Find where the given text appears and provide that cell's center as [X, Y] coordinate. 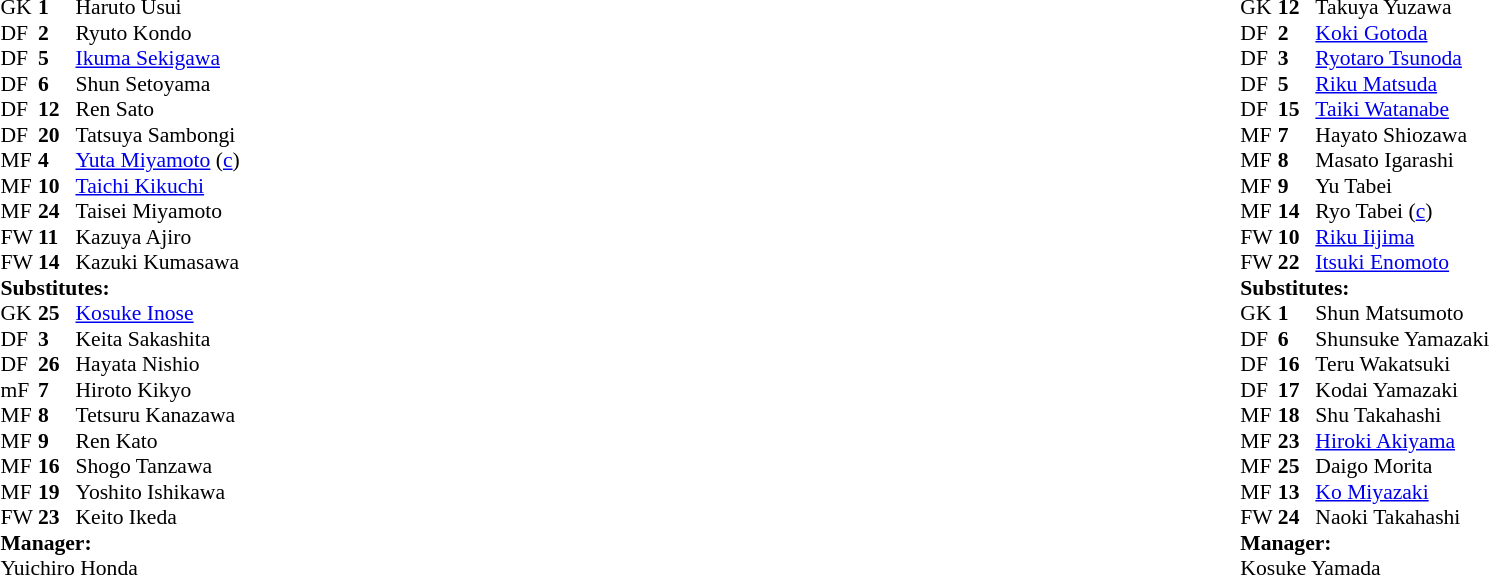
mF [19, 390]
Ikuma Sekigawa [158, 59]
Keito Ikeda [158, 517]
Yuta Miyamoto (c) [158, 161]
Ryotaro Tsunoda [1402, 59]
Riku Matsuda [1402, 84]
Masato Igarashi [1402, 161]
Yu Tabei [1402, 186]
Taiki Watanabe [1402, 109]
Hiroki Akiyama [1402, 441]
Yoshito Ishikawa [158, 492]
Keita Sakashita [158, 339]
Shun Setoyama [158, 84]
26 [57, 365]
Taichi Kikuchi [158, 186]
Hayata Nishio [158, 365]
18 [1297, 415]
11 [57, 237]
20 [57, 135]
Hiroto Kikyo [158, 390]
Kodai Yamazaki [1402, 390]
Shunsuke Yamazaki [1402, 339]
Ko Miyazaki [1402, 492]
Kazuki Kumasawa [158, 263]
Kazuya Ajiro [158, 237]
Kosuke Inose [158, 313]
4 [57, 161]
Ren Sato [158, 109]
Riku Iijima [1402, 237]
Itsuki Enomoto [1402, 263]
Ryo Tabei (c) [1402, 211]
Naoki Takahashi [1402, 517]
15 [1297, 109]
13 [1297, 492]
Taisei Miyamoto [158, 211]
Teru Wakatsuki [1402, 365]
Shu Takahashi [1402, 415]
17 [1297, 390]
Hayato Shiozawa [1402, 135]
Tatsuya Sambongi [158, 135]
Daigo Morita [1402, 467]
Ren Kato [158, 441]
Tetsuru Kanazawa [158, 415]
1 [1297, 313]
Koki Gotoda [1402, 33]
19 [57, 492]
Shun Matsumoto [1402, 313]
Shogo Tanzawa [158, 467]
Ryuto Kondo [158, 33]
12 [57, 109]
22 [1297, 263]
